Return [x, y] of the center of cell containing provided text 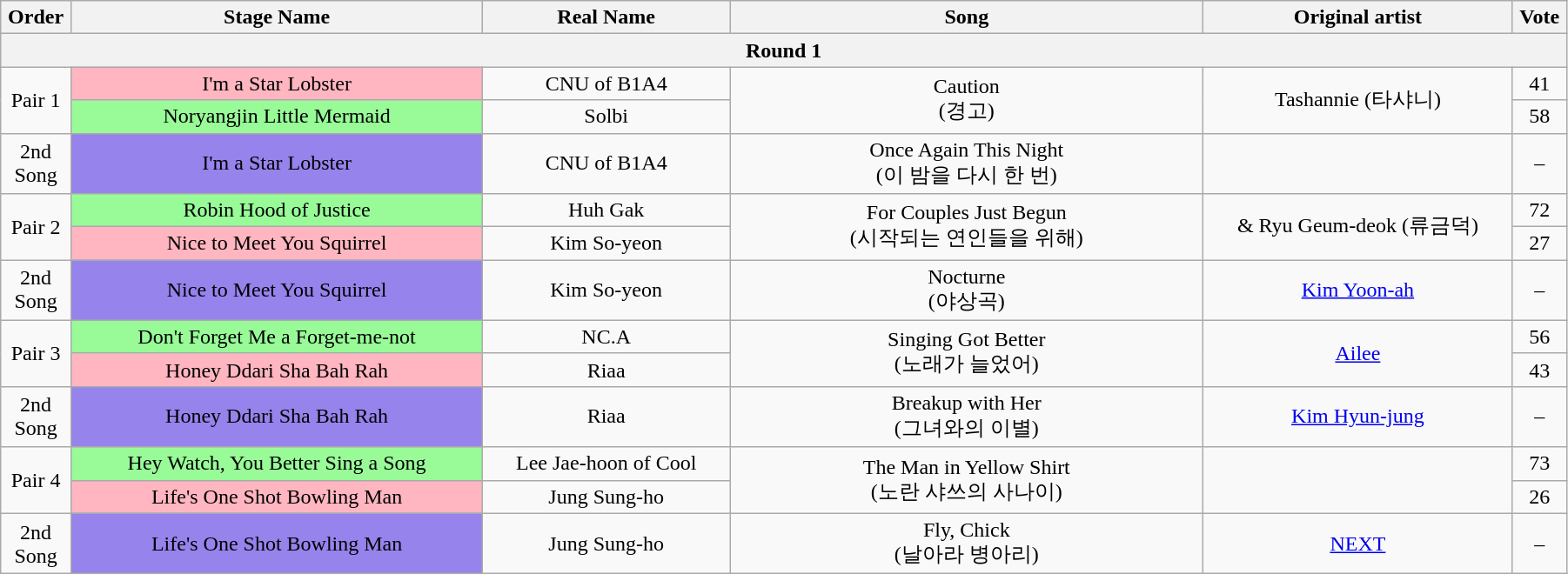
26 [1540, 497]
Don't Forget Me a Forget-me-not [277, 337]
Kim Hyun-jung [1357, 417]
56 [1540, 337]
For Couples Just Begun(시작되는 연인들을 위해) [967, 227]
Kim Yoon-ah [1357, 290]
Pair 2 [37, 227]
Once Again This Night(이 밤을 다시 한 번) [967, 164]
Huh Gak [606, 210]
Lee Jae-hoon of Cool [606, 464]
Vote [1540, 17]
Ailee [1357, 353]
NEXT [1357, 544]
Original artist [1357, 17]
& Ryu Geum-deok (류금덕) [1357, 227]
Solbi [606, 117]
Tashannie (타샤니) [1357, 100]
58 [1540, 117]
Fly, Chick(날아라 병아리) [967, 544]
Caution(경고) [967, 100]
Order [37, 17]
The Man in Yellow Shirt(노란 샤쓰의 사나이) [967, 480]
72 [1540, 210]
43 [1540, 370]
Song [967, 17]
41 [1540, 83]
Breakup with Her(그녀와의 이별) [967, 417]
Hey Watch, You Better Sing a Song [277, 464]
Pair 1 [37, 100]
Round 1 [784, 50]
Robin Hood of Justice [277, 210]
27 [1540, 244]
Stage Name [277, 17]
Real Name [606, 17]
NC.A [606, 337]
Nocturne(야상곡) [967, 290]
Singing Got Better(노래가 늘었어) [967, 353]
Noryangjin Little Mermaid [277, 117]
73 [1540, 464]
Pair 3 [37, 353]
Pair 4 [37, 480]
